Identify which cell holds the provided text, then report its [X, Y] central coordinate. 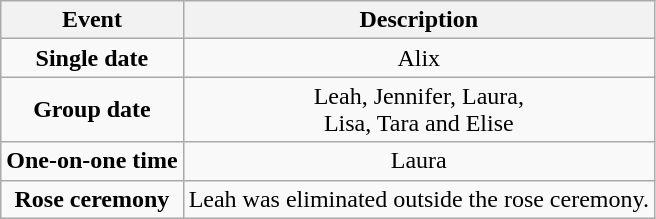
Single date [92, 58]
Description [418, 20]
Leah, Jennifer, Laura,Lisa, Tara and Elise [418, 110]
Rose ceremony [92, 199]
Alix [418, 58]
Laura [418, 161]
Group date [92, 110]
Event [92, 20]
One-on-one time [92, 161]
Leah was eliminated outside the rose ceremony. [418, 199]
